Extract the (X, Y) coordinate from the center of the cell holding the provided text.  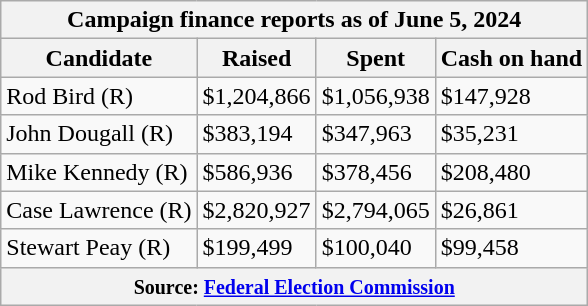
$2,820,927 (256, 210)
Mike Kennedy (R) (99, 172)
$378,456 (376, 172)
Stewart Peay (R) (99, 248)
$586,936 (256, 172)
Cash on hand (511, 58)
John Dougall (R) (99, 134)
$100,040 (376, 248)
$199,499 (256, 248)
$99,458 (511, 248)
$1,056,938 (376, 96)
$208,480 (511, 172)
Case Lawrence (R) (99, 210)
$2,794,065 (376, 210)
$147,928 (511, 96)
Spent (376, 58)
$1,204,866 (256, 96)
$383,194 (256, 134)
Rod Bird (R) (99, 96)
Candidate (99, 58)
Raised (256, 58)
Source: Federal Election Commission (294, 286)
Campaign finance reports as of June 5, 2024 (294, 20)
$347,963 (376, 134)
$26,861 (511, 210)
$35,231 (511, 134)
